Output the (x, y) coordinate of the center of the cell containing the given text.  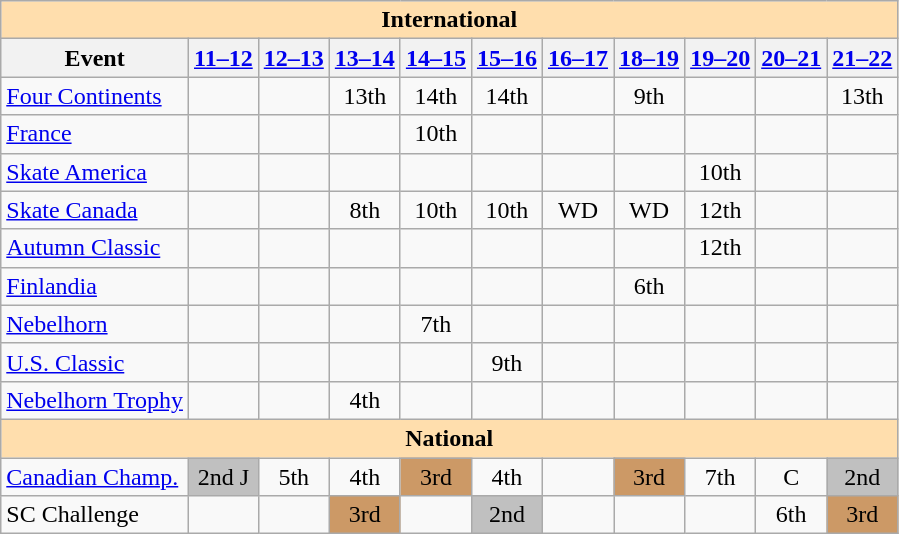
19–20 (720, 58)
14–15 (436, 58)
Canadian Champ. (95, 477)
International (450, 20)
Autumn Classic (95, 248)
13–14 (364, 58)
8th (364, 210)
15–16 (506, 58)
Event (95, 58)
U.S. Classic (95, 362)
18–19 (650, 58)
11–12 (223, 58)
12–13 (294, 58)
Nebelhorn Trophy (95, 400)
Skate America (95, 172)
France (95, 134)
21–22 (862, 58)
20–21 (792, 58)
Skate Canada (95, 210)
SC Challenge (95, 515)
Nebelhorn (95, 324)
2nd J (223, 477)
National (450, 438)
16–17 (578, 58)
Four Continents (95, 96)
C (792, 477)
5th (294, 477)
Finlandia (95, 286)
